Find where the given text appears and provide that cell's center as (X, Y) coordinate. 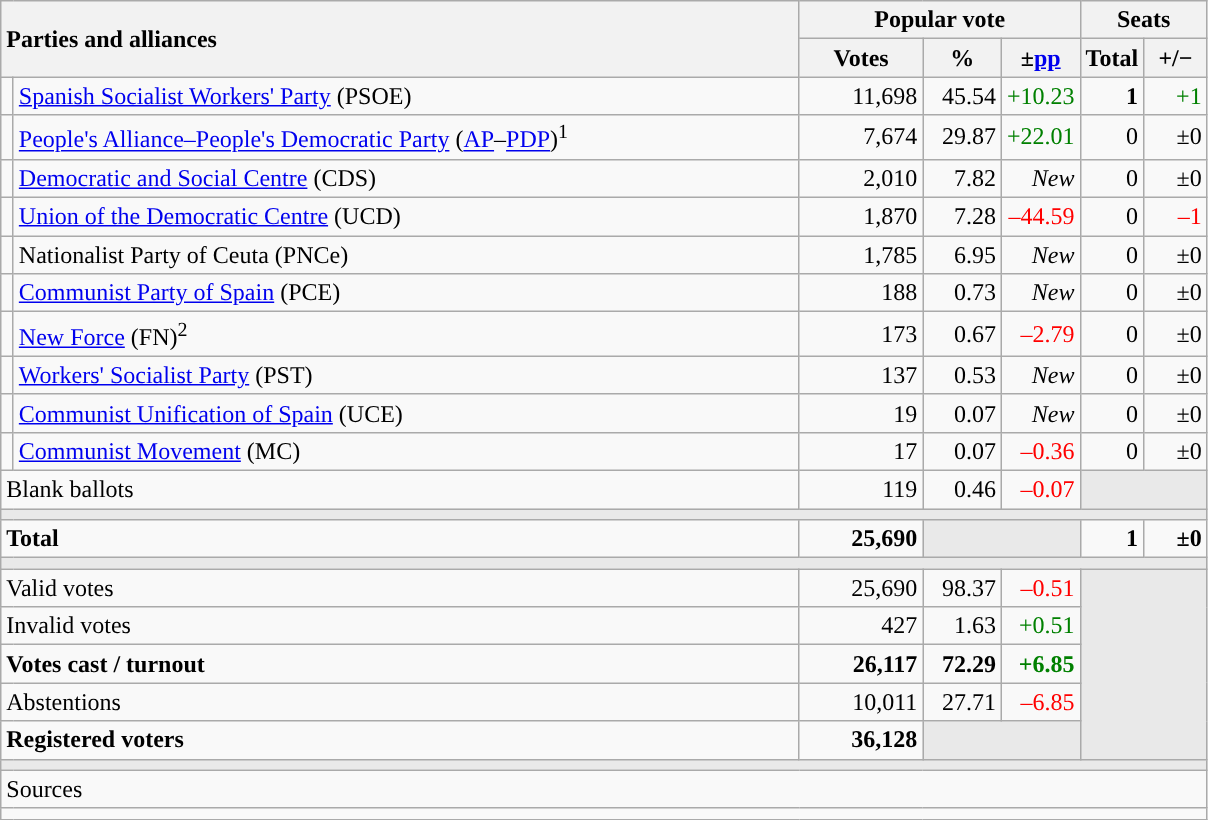
1.63 (962, 626)
+22.01 (1040, 138)
±pp (1040, 58)
+6.85 (1040, 664)
7,674 (861, 138)
27.71 (962, 702)
173 (861, 334)
Sources (604, 789)
Registered voters (400, 740)
Communist Movement (MC) (406, 451)
Votes cast / turnout (400, 664)
Votes (861, 58)
119 (861, 489)
188 (861, 293)
–0.07 (1040, 489)
–1 (1176, 217)
% (962, 58)
Invalid votes (400, 626)
Communist Unification of Spain (UCE) (406, 413)
Parties and alliances (400, 39)
0.53 (962, 375)
0.73 (962, 293)
+1 (1176, 96)
Blank ballots (400, 489)
72.29 (962, 664)
6.95 (962, 255)
Abstentions (400, 702)
New Force (FN)2 (406, 334)
7.28 (962, 217)
–0.51 (1040, 588)
1,785 (861, 255)
–44.59 (1040, 217)
137 (861, 375)
0.46 (962, 489)
+0.51 (1040, 626)
Seats (1144, 20)
Valid votes (400, 588)
2,010 (861, 178)
+10.23 (1040, 96)
45.54 (962, 96)
98.37 (962, 588)
10,011 (861, 702)
1,870 (861, 217)
Spanish Socialist Workers' Party (PSOE) (406, 96)
People's Alliance–People's Democratic Party (AP–PDP)1 (406, 138)
Communist Party of Spain (PCE) (406, 293)
Union of the Democratic Centre (UCD) (406, 217)
–2.79 (1040, 334)
+/− (1176, 58)
11,698 (861, 96)
Nationalist Party of Ceuta (PNCe) (406, 255)
26,117 (861, 664)
427 (861, 626)
Democratic and Social Centre (CDS) (406, 178)
17 (861, 451)
–6.85 (1040, 702)
Popular vote (940, 20)
0.67 (962, 334)
7.82 (962, 178)
Workers' Socialist Party (PST) (406, 375)
19 (861, 413)
29.87 (962, 138)
36,128 (861, 740)
–0.36 (1040, 451)
